Scan for the cell matching the given text and deliver its [x, y] coordinate at center. 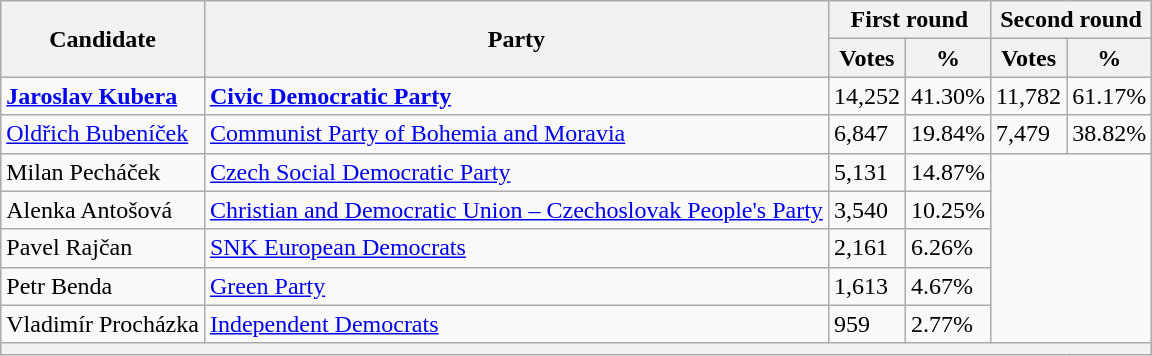
3,540 [866, 210]
Oldřich Bubeníček [103, 134]
1,613 [866, 286]
Communist Party of Bohemia and Moravia [516, 134]
5,131 [866, 172]
6.26% [948, 248]
Czech Social Democratic Party [516, 172]
Milan Pecháček [103, 172]
Jaroslav Kubera [103, 96]
Vladimír Procházka [103, 324]
Candidate [103, 39]
38.82% [1110, 134]
Civic Democratic Party [516, 96]
6,847 [866, 134]
2,161 [866, 248]
2.77% [948, 324]
41.30% [948, 96]
Independent Democrats [516, 324]
61.17% [1110, 96]
19.84% [948, 134]
11,782 [1028, 96]
Pavel Rajčan [103, 248]
14.87% [948, 172]
959 [866, 324]
Alenka Antošová [103, 210]
Green Party [516, 286]
First round [909, 20]
10.25% [948, 210]
Second round [1070, 20]
4.67% [948, 286]
7,479 [1028, 134]
Christian and Democratic Union – Czechoslovak People's Party [516, 210]
SNK European Democrats [516, 248]
14,252 [866, 96]
Petr Benda [103, 286]
Party [516, 39]
